Capture the cell that displays the provided text and extract its (x, y) central coordinate. 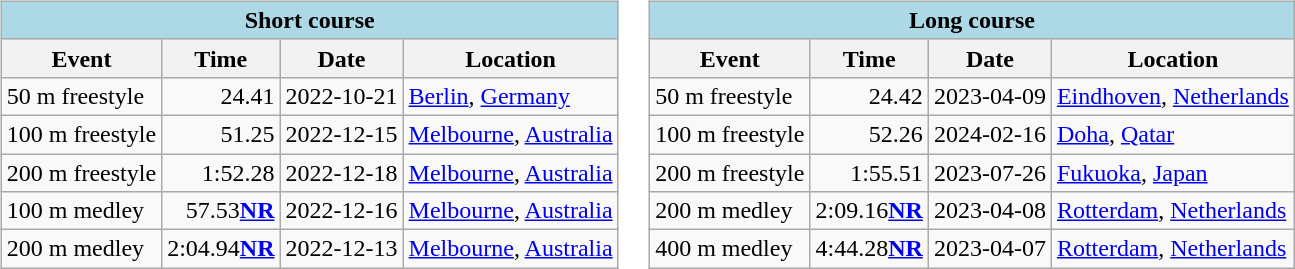
2022-10-21 (342, 96)
2023-07-26 (990, 173)
Short course (310, 20)
1:52.28 (221, 173)
57.53NR (221, 211)
2022-12-18 (342, 173)
2:09.16NR (869, 211)
24.41 (221, 96)
100 m medley (81, 211)
2023-04-08 (990, 211)
Eindhoven, Netherlands (1172, 96)
2022-12-13 (342, 249)
2022-12-15 (342, 134)
Doha, Qatar (1172, 134)
24.42 (869, 96)
Berlin, Germany (510, 96)
Long course (972, 20)
1:55.51 (869, 173)
2022-12-16 (342, 211)
2023-04-07 (990, 249)
2024-02-16 (990, 134)
2023-04-09 (990, 96)
51.25 (221, 134)
4:44.28NR (869, 249)
2:04.94NR (221, 249)
52.26 (869, 134)
400 m medley (730, 249)
Fukuoka, Japan (1172, 173)
